Return the (X, Y) coordinate for the center point of the cell that contains the specified text.  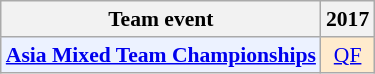
2017 (348, 19)
QF (348, 55)
Asia Mixed Team Championships (161, 55)
Team event (161, 19)
